Find where the given text appears and provide that cell's center as [x, y] coordinate. 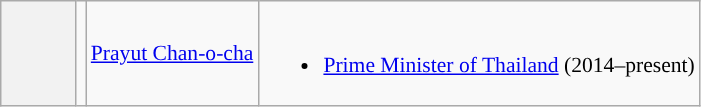
Prime Minister of Thailand (2014–present) [478, 53]
Prayut Chan-o-cha [172, 53]
